Provide the [X, Y] coordinate of the cell's center where the given text is located.  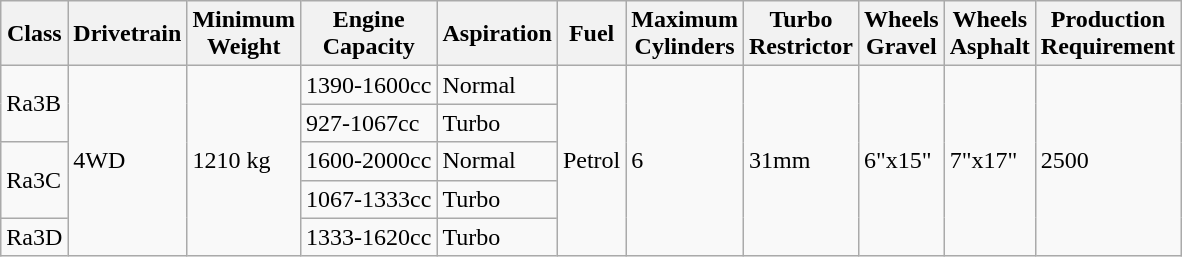
1067-1333cc [369, 199]
MaximumCylinders [685, 34]
927-1067cc [369, 123]
Fuel [591, 34]
1390-1600cc [369, 85]
7"x17" [990, 161]
MinimumWeight [244, 34]
WheelsAsphalt [990, 34]
Ra3B [34, 104]
Class [34, 34]
2500 [1108, 161]
Ra3D [34, 237]
6"x15" [901, 161]
Aspiration [497, 34]
WheelsGravel [901, 34]
1600-2000cc [369, 161]
TurboRestrictor [800, 34]
EngineCapacity [369, 34]
Petrol [591, 161]
1210 kg [244, 161]
1333-1620cc [369, 237]
6 [685, 161]
4WD [128, 161]
ProductionRequirement [1108, 34]
31mm [800, 161]
Ra3C [34, 180]
Drivetrain [128, 34]
